Output the [X, Y] coordinate of the center of the cell containing the given text.  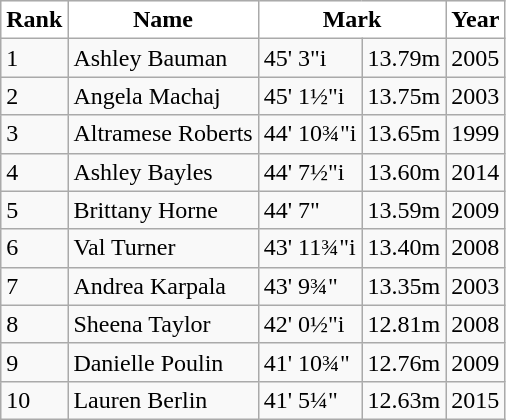
Lauren Berlin [163, 400]
41' 10¾" [310, 362]
42' 0½"i [310, 324]
45' 3"i [310, 58]
Andrea Karpala [163, 286]
2015 [476, 400]
13.40m [404, 248]
13.79m [404, 58]
Year [476, 20]
13.59m [404, 210]
Ashley Bayles [163, 172]
Danielle Poulin [163, 362]
6 [34, 248]
10 [34, 400]
45' 1½"i [310, 96]
44' 10¾"i [310, 134]
Sheena Taylor [163, 324]
13.35m [404, 286]
13.60m [404, 172]
12.63m [404, 400]
43' 9¾" [310, 286]
12.76m [404, 362]
8 [34, 324]
44' 7½"i [310, 172]
Angela Machaj [163, 96]
41' 5¼" [310, 400]
5 [34, 210]
Mark [352, 20]
7 [34, 286]
13.65m [404, 134]
1 [34, 58]
1999 [476, 134]
Ashley Bauman [163, 58]
2005 [476, 58]
Name [163, 20]
2 [34, 96]
9 [34, 362]
13.75m [404, 96]
2014 [476, 172]
Altramese Roberts [163, 134]
12.81m [404, 324]
Rank [34, 20]
Brittany Horne [163, 210]
43' 11¾"i [310, 248]
Val Turner [163, 248]
4 [34, 172]
3 [34, 134]
44' 7" [310, 210]
